From the cell containing the given text, extract its center point as [X, Y] coordinate. 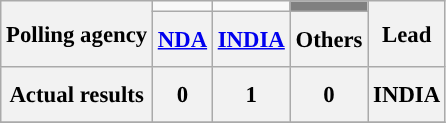
Others [329, 40]
NDA [182, 40]
1 [251, 95]
Actual results [77, 95]
Lead [407, 34]
Polling agency [77, 34]
